Determine the [x, y] coordinate at the center of the cell enclosing the given text.  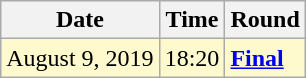
August 9, 2019 [80, 58]
Date [80, 20]
Final [265, 58]
Time [192, 20]
18:20 [192, 58]
Round [265, 20]
